Return [X, Y] of the center of cell containing provided text 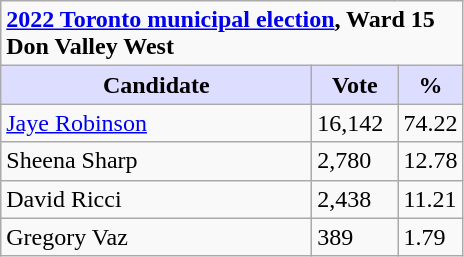
Jaye Robinson [156, 123]
11.21 [430, 199]
2,438 [355, 199]
2,780 [355, 161]
389 [355, 237]
2022 Toronto municipal election, Ward 15 Don Valley West [232, 34]
Candidate [156, 85]
David Ricci [156, 199]
Vote [355, 85]
16,142 [355, 123]
% [430, 85]
1.79 [430, 237]
Gregory Vaz [156, 237]
12.78 [430, 161]
74.22 [430, 123]
Sheena Sharp [156, 161]
